Detect which cell encompasses the target text, then output its [x, y] center coordinate. 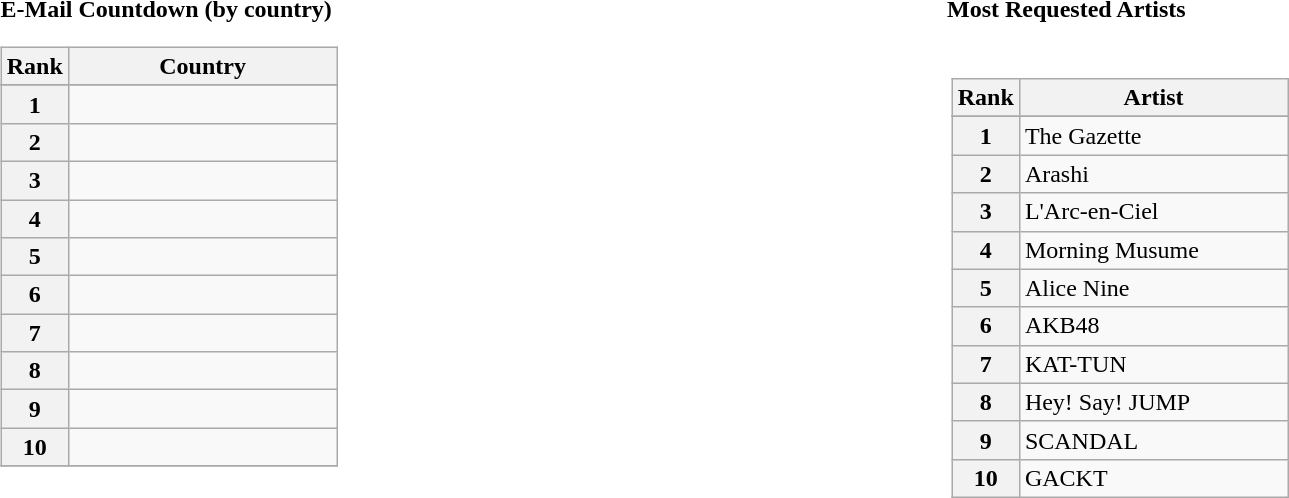
Morning Musume [1153, 250]
SCANDAL [1153, 440]
Hey! Say! JUMP [1153, 402]
KAT-TUN [1153, 364]
Arashi [1153, 174]
Alice Nine [1153, 288]
The Gazette [1153, 136]
Artist [1153, 98]
AKB48 [1153, 326]
L'Arc-en-Ciel [1153, 212]
Country [202, 66]
GACKT [1153, 478]
